Identify which cell holds the provided text, then report its (x, y) central coordinate. 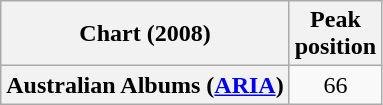
Australian Albums (ARIA) (145, 85)
Chart (2008) (145, 34)
66 (335, 85)
Peakposition (335, 34)
